From the cell containing the given text, extract its center point as (X, Y) coordinate. 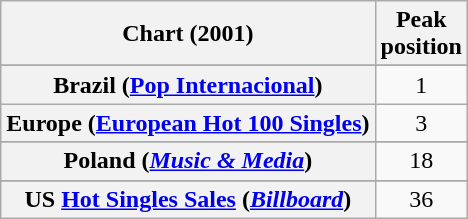
US Hot Singles Sales (Billboard) (188, 199)
Brazil (Pop Internacional) (188, 85)
1 (421, 85)
Chart (2001) (188, 34)
18 (421, 161)
Europe (European Hot 100 Singles) (188, 123)
3 (421, 123)
36 (421, 199)
Peakposition (421, 34)
Poland (Music & Media) (188, 161)
